Capture the cell that displays the provided text and extract its [X, Y] central coordinate. 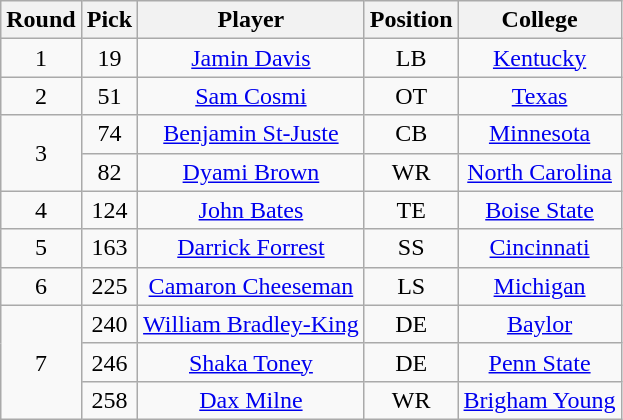
225 [109, 286]
Minnesota [540, 134]
6 [41, 286]
Brigham Young [540, 400]
College [540, 20]
74 [109, 134]
Round [41, 20]
OT [411, 96]
CB [411, 134]
Penn State [540, 362]
Camaron Cheeseman [252, 286]
2 [41, 96]
3 [41, 153]
5 [41, 248]
LB [411, 58]
TE [411, 210]
163 [109, 248]
Player [252, 20]
SS [411, 248]
Pick [109, 20]
Texas [540, 96]
1 [41, 58]
Dax Milne [252, 400]
Shaka Toney [252, 362]
51 [109, 96]
John Bates [252, 210]
Jamin Davis [252, 58]
Michigan [540, 286]
Darrick Forrest [252, 248]
Boise State [540, 210]
246 [109, 362]
Baylor [540, 324]
4 [41, 210]
258 [109, 400]
82 [109, 172]
124 [109, 210]
240 [109, 324]
Sam Cosmi [252, 96]
7 [41, 362]
19 [109, 58]
North Carolina [540, 172]
Cincinnati [540, 248]
LS [411, 286]
William Bradley-King [252, 324]
Position [411, 20]
Kentucky [540, 58]
Benjamin St-Juste [252, 134]
Dyami Brown [252, 172]
